Provide the [X, Y] coordinate of the cell's center where the given text is located.  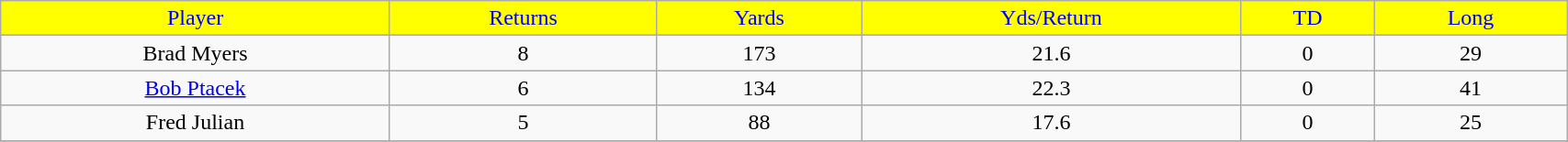
Yds/Return [1051, 18]
88 [760, 123]
6 [523, 88]
25 [1470, 123]
5 [523, 123]
Long [1470, 18]
TD [1308, 18]
21.6 [1051, 53]
173 [760, 53]
Returns [523, 18]
22.3 [1051, 88]
8 [523, 53]
Bob Ptacek [196, 88]
Fred Julian [196, 123]
134 [760, 88]
Yards [760, 18]
Player [196, 18]
Brad Myers [196, 53]
41 [1470, 88]
17.6 [1051, 123]
29 [1470, 53]
